Extract the [x, y] coordinate from the center of the cell holding the provided text.  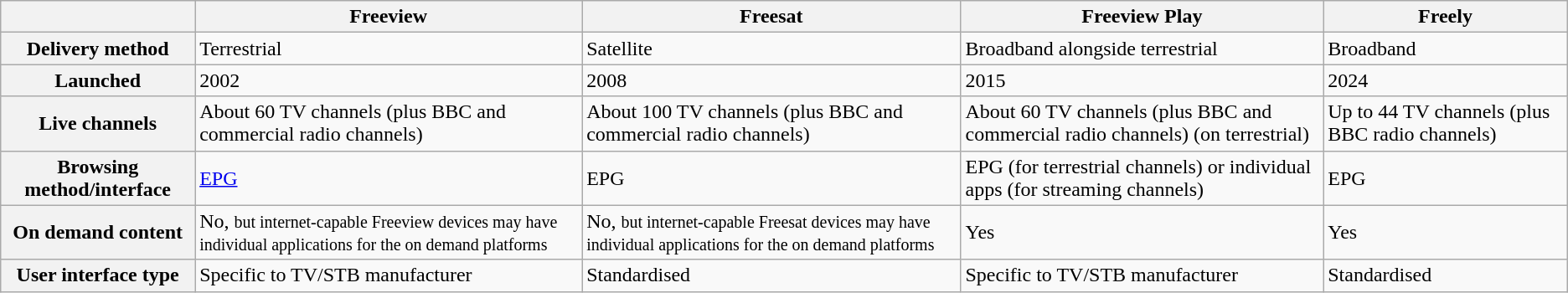
About 60 TV channels (plus BBC and commercial radio channels) (on terrestrial) [1142, 124]
Broadband alongside terrestrial [1142, 49]
Launched [98, 80]
Freesat [771, 17]
On demand content [98, 233]
2024 [1446, 80]
2002 [389, 80]
Up to 44 TV channels (plus BBC radio channels) [1446, 124]
About 100 TV channels (plus BBC and commercial radio channels) [771, 124]
Freeview [389, 17]
About 60 TV channels (plus BBC and commercial radio channels) [389, 124]
Live channels [98, 124]
Freeview Play [1142, 17]
No, but internet-capable Freeview devices may have individual applications for the on demand platforms [389, 233]
Browsing method/interface [98, 177]
2008 [771, 80]
Broadband [1446, 49]
No, but internet-capable Freesat devices may have individual applications for the on demand platforms [771, 233]
EPG (for terrestrial channels) or individual apps (for streaming channels) [1142, 177]
Delivery method [98, 49]
Satellite [771, 49]
Terrestrial [389, 49]
Freely [1446, 17]
2015 [1142, 80]
User interface type [98, 275]
